Locate the cell with the specified text and output its [x, y] center coordinate. 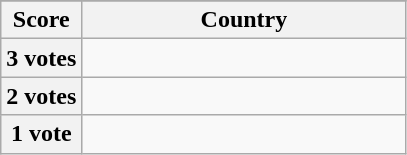
Country [244, 20]
2 votes [42, 96]
3 votes [42, 58]
1 vote [42, 134]
Score [42, 20]
